Detect which cell encompasses the target text, then output its (X, Y) center coordinate. 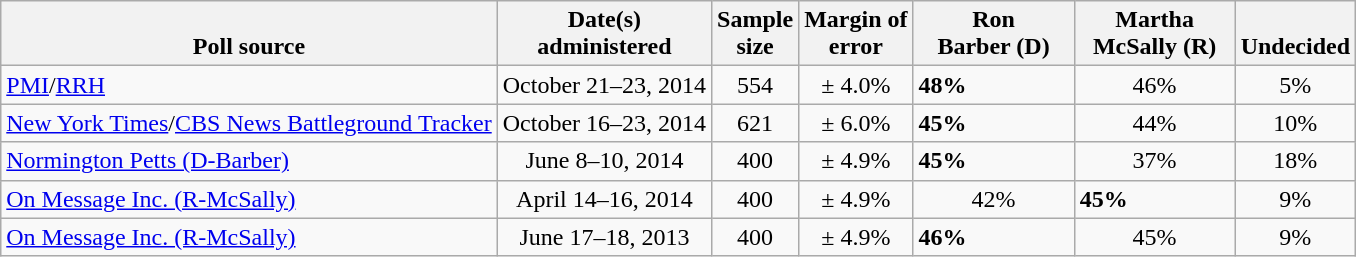
± 6.0% (856, 123)
April 14–16, 2014 (604, 199)
48% (994, 85)
5% (1295, 85)
Undecided (1295, 34)
MarthaMcSally (R) (1154, 34)
RonBarber (D) (994, 34)
554 (756, 85)
Normington Petts (D-Barber) (249, 161)
621 (756, 123)
42% (994, 199)
June 17–18, 2013 (604, 237)
18% (1295, 161)
44% (1154, 123)
New York Times/CBS News Battleground Tracker (249, 123)
37% (1154, 161)
± 4.0% (856, 85)
Margin oferror (856, 34)
October 21–23, 2014 (604, 85)
June 8–10, 2014 (604, 161)
October 16–23, 2014 (604, 123)
Samplesize (756, 34)
Poll source (249, 34)
PMI/RRH (249, 85)
10% (1295, 123)
Date(s)administered (604, 34)
